Scan for the cell matching the given text and deliver its (X, Y) coordinate at center. 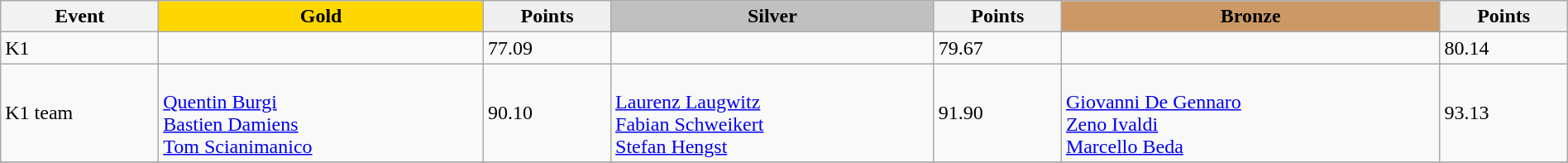
Laurenz LaugwitzFabian SchweikertStefan Hengst (772, 113)
80.14 (1503, 48)
Bronze (1250, 17)
93.13 (1503, 113)
Quentin BurgiBastien DamiensTom Scianimanico (321, 113)
Giovanni De GennaroZeno IvaldiMarcello Beda (1250, 113)
91.90 (997, 113)
Silver (772, 17)
90.10 (547, 113)
79.67 (997, 48)
Event (79, 17)
77.09 (547, 48)
K1 (79, 48)
Gold (321, 17)
K1 team (79, 113)
